Capture the cell that displays the provided text and extract its (X, Y) central coordinate. 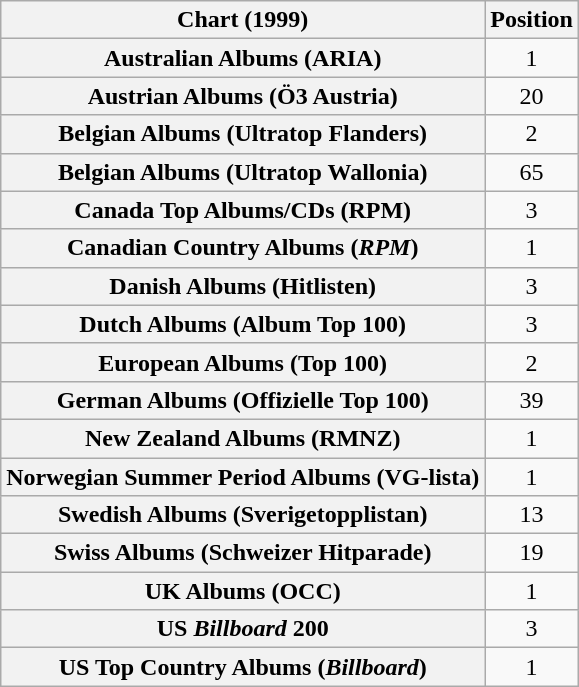
39 (532, 400)
Austrian Albums (Ö3 Austria) (243, 96)
65 (532, 172)
Swedish Albums (Sverigetopplistan) (243, 515)
Dutch Albums (Album Top 100) (243, 324)
Belgian Albums (Ultratop Wallonia) (243, 172)
Australian Albums (ARIA) (243, 58)
UK Albums (OCC) (243, 591)
13 (532, 515)
Danish Albums (Hitlisten) (243, 286)
Norwegian Summer Period Albums (VG-lista) (243, 477)
German Albums (Offizielle Top 100) (243, 400)
US Top Country Albums (Billboard) (243, 667)
Canadian Country Albums (RPM) (243, 248)
New Zealand Albums (RMNZ) (243, 438)
Belgian Albums (Ultratop Flanders) (243, 134)
Canada Top Albums/CDs (RPM) (243, 210)
European Albums (Top 100) (243, 362)
20 (532, 96)
Chart (1999) (243, 20)
Swiss Albums (Schweizer Hitparade) (243, 553)
Position (532, 20)
19 (532, 553)
US Billboard 200 (243, 629)
